Locate the cell with the specified text and output its [X, Y] center coordinate. 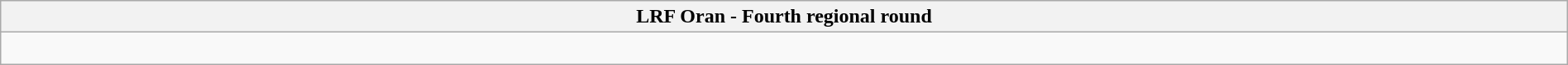
LRF Oran - Fourth regional round [784, 17]
